Extract the (x, y) coordinate from the center of the cell holding the provided text.  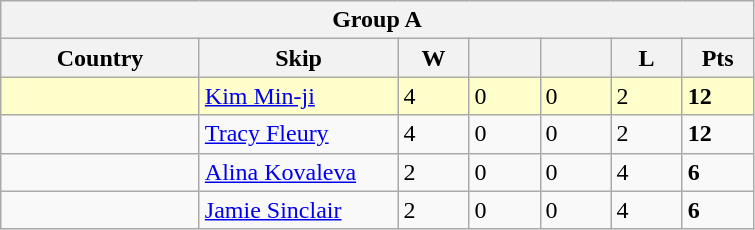
Jamie Sinclair (298, 210)
Kim Min-ji (298, 96)
Country (100, 58)
W (434, 58)
Alina Kovaleva (298, 172)
Tracy Fleury (298, 134)
Group A (377, 20)
L (646, 58)
Pts (718, 58)
Skip (298, 58)
